From the cell containing the given text, extract its center point as [x, y] coordinate. 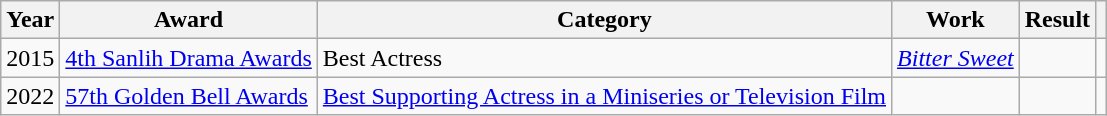
4th Sanlih Drama Awards [188, 58]
Best Actress [604, 58]
57th Golden Bell Awards [188, 96]
Work [956, 20]
2015 [30, 58]
Year [30, 20]
2022 [30, 96]
Category [604, 20]
Result [1057, 20]
Bitter Sweet [956, 58]
Award [188, 20]
Best Supporting Actress in a Miniseries or Television Film [604, 96]
